Return the (X, Y) coordinate for the center point of the cell that contains the specified text.  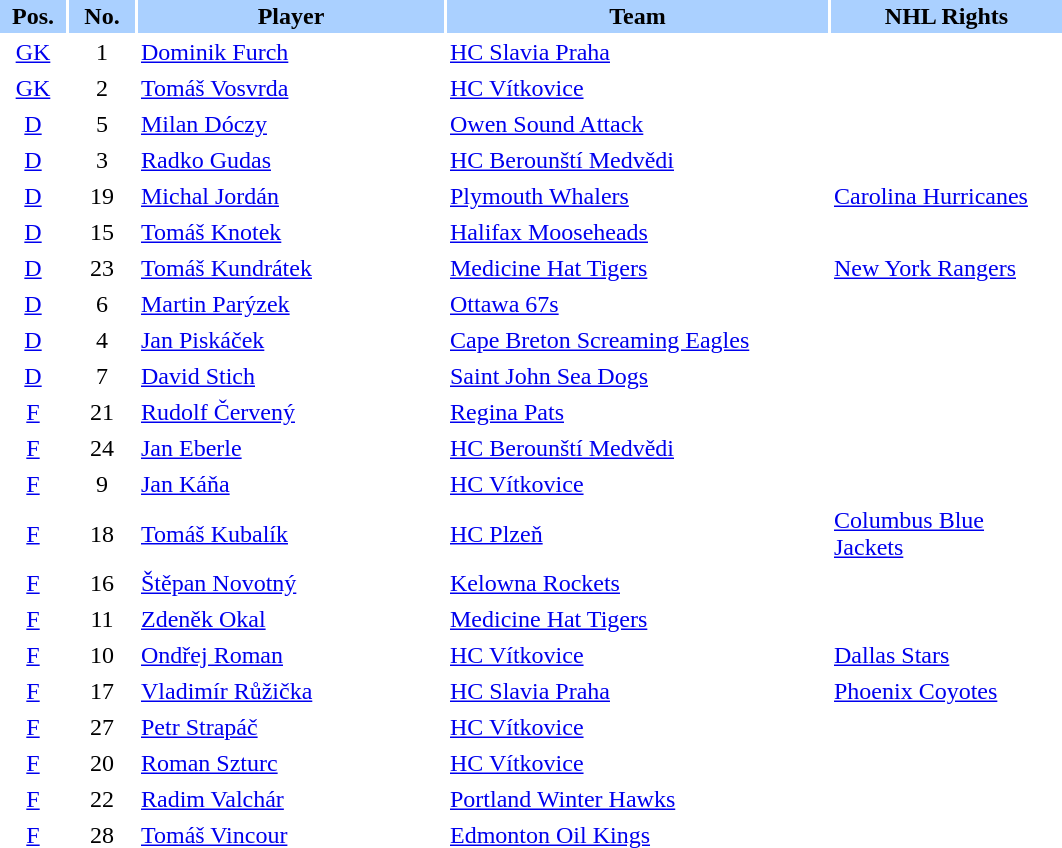
Team (638, 16)
Carolina Hurricanes (946, 196)
Rudolf Červený (291, 412)
New York Rangers (946, 268)
Martin Parýzek (291, 304)
Petr Strapáč (291, 728)
Jan Eberle (291, 448)
Michal Jordán (291, 196)
Radko Gudas (291, 160)
Kelowna Rockets (638, 584)
11 (102, 620)
Ottawa 67s (638, 304)
22 (102, 800)
7 (102, 376)
6 (102, 304)
Vladimír Růžička (291, 692)
Tomáš Kundrátek (291, 268)
18 (102, 534)
Saint John Sea Dogs (638, 376)
HC Plzeň (638, 534)
15 (102, 232)
20 (102, 764)
Ondřej Roman (291, 656)
Dominik Furch (291, 52)
Tomáš Vosvrda (291, 88)
10 (102, 656)
Phoenix Coyotes (946, 692)
Player (291, 16)
Jan Piskáček (291, 340)
Pos. (33, 16)
Regina Pats (638, 412)
Tomáš Kubalík (291, 534)
Zdeněk Okal (291, 620)
16 (102, 584)
17 (102, 692)
24 (102, 448)
Tomáš Knotek (291, 232)
Portland Winter Hawks (638, 800)
Štěpan Novotný (291, 584)
5 (102, 124)
Dallas Stars (946, 656)
23 (102, 268)
27 (102, 728)
Owen Sound Attack (638, 124)
No. (102, 16)
2 (102, 88)
Columbus Blue Jackets (946, 534)
21 (102, 412)
David Stich (291, 376)
4 (102, 340)
Milan Dóczy (291, 124)
Halifax Mooseheads (638, 232)
Cape Breton Screaming Eagles (638, 340)
Roman Szturc (291, 764)
3 (102, 160)
Jan Káňa (291, 484)
19 (102, 196)
NHL Rights (946, 16)
Radim Valchár (291, 800)
Plymouth Whalers (638, 196)
1 (102, 52)
9 (102, 484)
